Extract the (x, y) coordinate from the center of the cell holding the provided text.  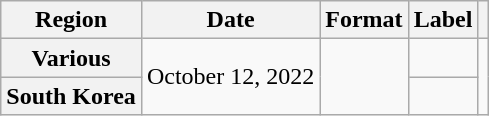
Various (72, 58)
Date (230, 20)
Label (443, 20)
South Korea (72, 96)
Region (72, 20)
Format (364, 20)
October 12, 2022 (230, 77)
